Capture the cell that displays the provided text and extract its [x, y] central coordinate. 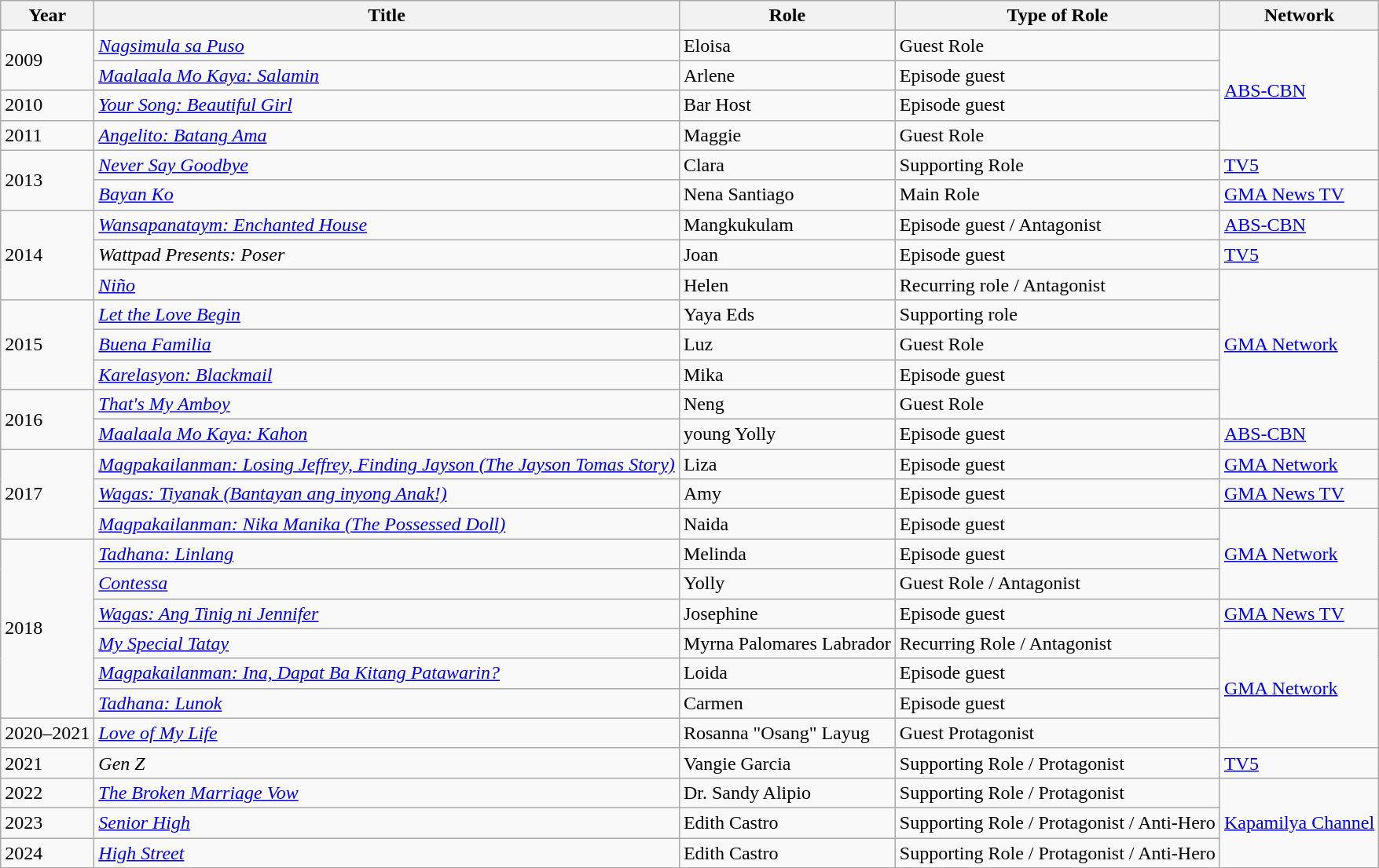
Mika [787, 375]
Maalaala Mo Kaya: Kahon [387, 434]
Gen Z [387, 763]
Role [787, 16]
Maggie [787, 135]
Yolly [787, 584]
Supporting role [1058, 314]
2022 [47, 793]
Main Role [1058, 195]
Magpakailanman: Ina, Dapat Ba Kitang Patawarin? [387, 673]
2015 [47, 344]
Love of My Life [387, 733]
2023 [47, 822]
Liza [787, 464]
2017 [47, 494]
Supporting Role [1058, 165]
Loida [787, 673]
Clara [787, 165]
Network [1299, 16]
High Street [387, 852]
Wagas: Tiyanak (Bantayan ang inyong Anak!) [387, 494]
2021 [47, 763]
Joan [787, 255]
Buena Familia [387, 344]
Carmen [787, 703]
2024 [47, 852]
Never Say Goodbye [387, 165]
Year [47, 16]
Type of Role [1058, 16]
Karelasyon: Blackmail [387, 375]
Vangie Garcia [787, 763]
Wattpad Presents: Poser [387, 255]
Wagas: Ang Tinig ni Jennifer [387, 613]
Kapamilya Channel [1299, 822]
Title [387, 16]
Let the Love Begin [387, 314]
Your Song: Beautiful Girl [387, 105]
Magpakailanman: Losing Jeffrey, Finding Jayson (The Jayson Tomas Story) [387, 464]
Tadhana: Lunok [387, 703]
Tadhana: Linlang [387, 554]
Rosanna "Osang" Layug [787, 733]
2009 [47, 60]
2013 [47, 180]
Josephine [787, 613]
Eloisa [787, 46]
Myrna Palomares Labrador [787, 643]
Helen [787, 284]
Angelito: Batang Ama [387, 135]
Nagsimula sa Puso [387, 46]
Maalaala Mo Kaya: Salamin [387, 75]
Bayan Ko [387, 195]
Episode guest / Antagonist [1058, 225]
2014 [47, 255]
Niño [387, 284]
2011 [47, 135]
Nena Santiago [787, 195]
Magpakailanman: Nika Manika (The Possessed Doll) [387, 524]
2016 [47, 419]
Neng [787, 405]
Contessa [387, 584]
Melinda [787, 554]
young Yolly [787, 434]
Recurring role / Antagonist [1058, 284]
Amy [787, 494]
2018 [47, 628]
Senior High [387, 822]
Guest Protagonist [1058, 733]
That's My Amboy [387, 405]
Wansapanataym: Enchanted House [387, 225]
My Special Tatay [387, 643]
2010 [47, 105]
Guest Role / Antagonist [1058, 584]
Recurring Role / Antagonist [1058, 643]
Naida [787, 524]
2020–2021 [47, 733]
Dr. Sandy Alipio [787, 793]
The Broken Marriage Vow [387, 793]
Mangkukulam [787, 225]
Yaya Eds [787, 314]
Luz [787, 344]
Bar Host [787, 105]
Arlene [787, 75]
